Identify which cell holds the provided text, then report its [X, Y] central coordinate. 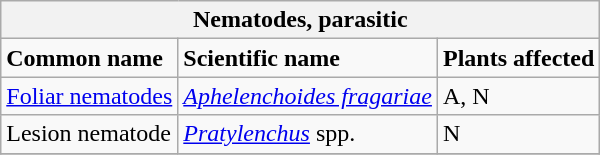
Plants affected [518, 58]
Common name [90, 58]
Foliar nematodes [90, 96]
A, N [518, 96]
Aphelenchoides fragariae [308, 96]
Lesion nematode [90, 134]
Nematodes, parasitic [300, 20]
Pratylenchus spp. [308, 134]
N [518, 134]
Scientific name [308, 58]
